Scan for the cell matching the given text and deliver its [x, y] coordinate at center. 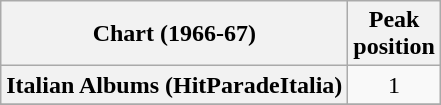
Chart (1966-67) [174, 34]
1 [394, 85]
Italian Albums (HitParadeItalia) [174, 85]
Peakposition [394, 34]
